Extract the [x, y] coordinate from the center of the cell holding the provided text.  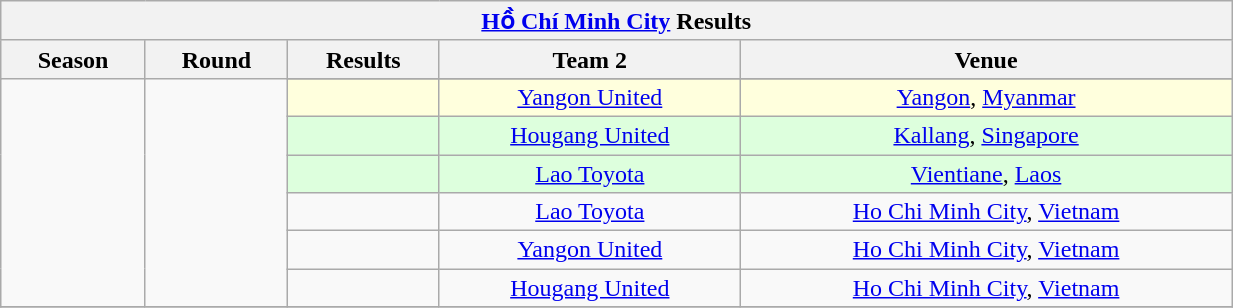
Venue [986, 59]
Vientiane, Laos [986, 173]
Kallang, Singapore [986, 135]
Season [74, 59]
Results [364, 59]
Yangon, Myanmar [986, 97]
Team 2 [590, 59]
Round [216, 59]
Hồ Chí Minh City Results [616, 21]
